Locate the cell with the specified text and output its [X, Y] center coordinate. 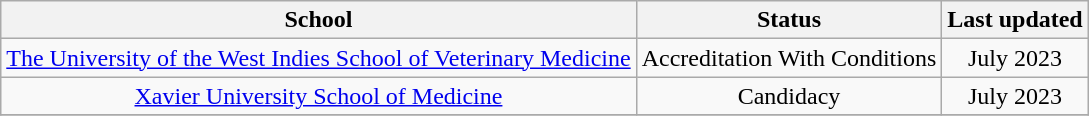
School [318, 20]
Accreditation With Conditions [789, 58]
Last updated [1015, 20]
Xavier University School of Medicine [318, 96]
The University of the West Indies School of Veterinary Medicine [318, 58]
Status [789, 20]
Candidacy [789, 96]
